Pinpoint the cell where the given text exists, returning its [X, Y] midpoint coordinate. 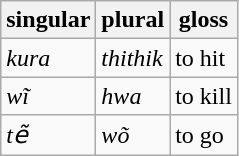
gloss [204, 20]
singular [48, 20]
to hit [204, 58]
kura [48, 58]
thithik [133, 58]
to kill [204, 96]
hwa [133, 96]
tẽ [48, 135]
wõ [133, 135]
wĩ [48, 96]
to go [204, 135]
plural [133, 20]
